Extract the [x, y] coordinate from the center of the cell holding the provided text.  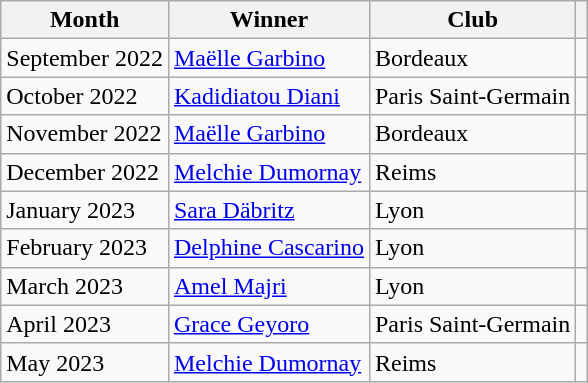
February 2023 [85, 248]
November 2022 [85, 134]
January 2023 [85, 210]
Kadidiatou Diani [268, 96]
May 2023 [85, 362]
Amel Majri [268, 286]
Winner [268, 20]
Delphine Cascarino [268, 248]
October 2022 [85, 96]
Club [472, 20]
Sara Däbritz [268, 210]
April 2023 [85, 324]
December 2022 [85, 172]
March 2023 [85, 286]
September 2022 [85, 58]
Grace Geyoro [268, 324]
Month [85, 20]
